Capture the cell that displays the provided text and extract its (X, Y) central coordinate. 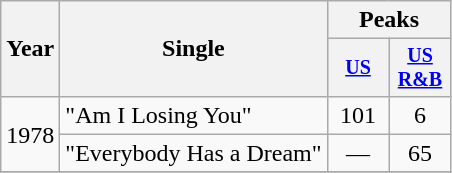
65 (420, 153)
1978 (30, 134)
"Am I Losing You" (194, 115)
— (358, 153)
Peaks (389, 20)
Year (30, 49)
"Everybody Has a Dream" (194, 153)
101 (358, 115)
US (358, 68)
6 (420, 115)
Single (194, 49)
USR&B (420, 68)
